Identify which cell holds the provided text, then report its [X, Y] central coordinate. 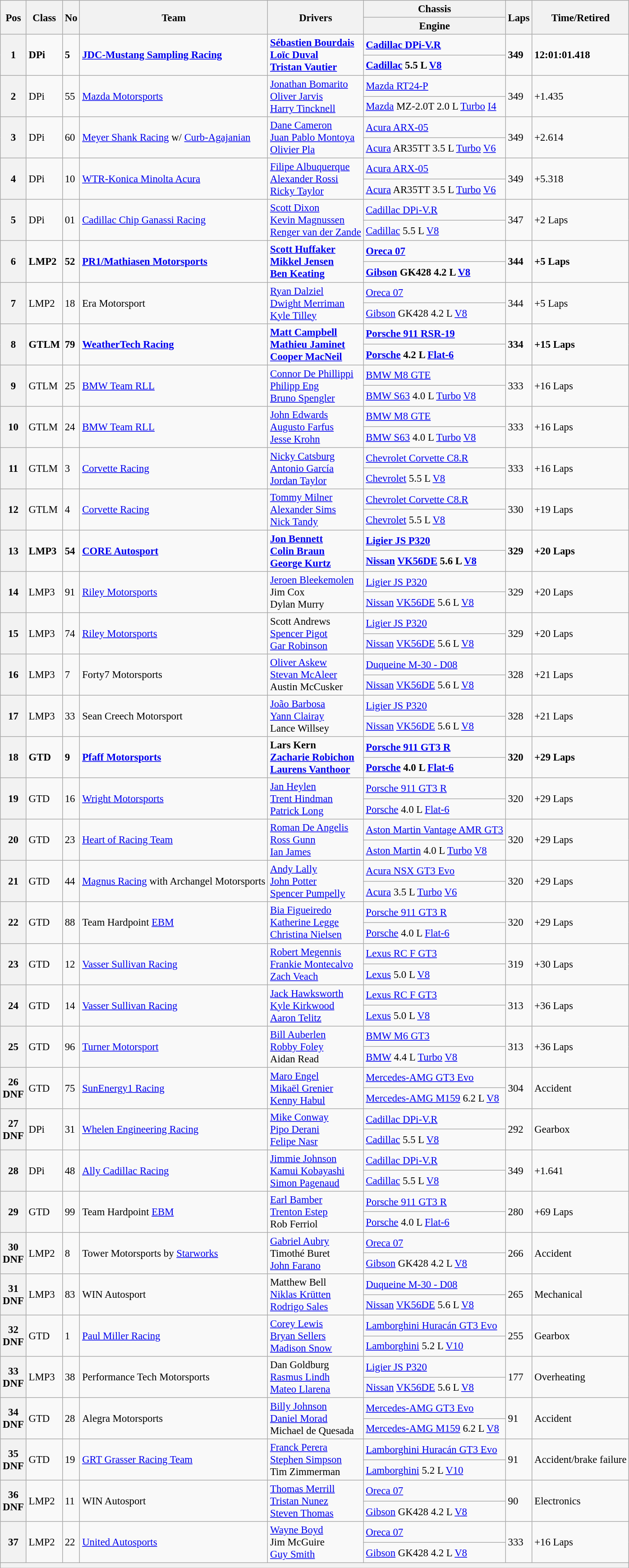
Sébastien Bourdais Loïc Duval Tristan Vautier [316, 55]
330 [519, 510]
74 [71, 633]
Tower Motorsports by Starworks [174, 1253]
Dane Cameron Juan Pablo Montoya Olivier Pla [316, 138]
Matt Campbell Mathieu Jaminet Cooper MacNeil [316, 344]
Jack Hawksworth Kyle Kirkwood Aaron Telitz [316, 1005]
29 [14, 1212]
35DNF [14, 1460]
+30 Laps [581, 964]
266 [519, 1253]
265 [519, 1295]
Thomas Merrill Tristan Nunez Steven Thomas [316, 1501]
37 [14, 1543]
Jan Heylen Trent Hindman Patrick Long [316, 799]
No [71, 17]
Heart of Racing Team [174, 840]
30DNF [14, 1253]
BMW 4.4 L Turbo V8 [435, 1057]
44 [71, 881]
Lars Kern Zacharie Robichon Laurens Vanthoor [316, 757]
Forty7 Motorsports [174, 675]
Acura 3.5 L Turbo V6 [435, 892]
34DNF [14, 1419]
Porsche 911 RSR-19 [435, 334]
Drivers [316, 17]
Roman De Angelis Ross Gunn Ian James [316, 840]
Aston Martin Vantage AMR GT3 [435, 830]
319 [519, 964]
99 [71, 1212]
17 [14, 716]
Accident/brake failure [581, 1460]
Mike Conway Pipo Derani Felipe Nasr [316, 1130]
CORE Autosport [174, 551]
+5.318 [581, 179]
Era Motorsport [174, 303]
Bill Auberlen Robby Foley Aidan Read [316, 1047]
32DNF [14, 1336]
2 [14, 97]
Jimmie Johnson Kamui Kobayashi Simon Pagenaud [316, 1171]
88 [71, 923]
6 [14, 262]
48 [71, 1171]
177 [519, 1377]
Oliver Askew Stevan McAleer Austin McCusker [316, 675]
304 [519, 1088]
Mechanical [581, 1295]
JDC-Mustang Sampling Racing [174, 55]
33DNF [14, 1377]
Chassis [435, 9]
João Barbosa Yann Clairay Lance Willsey [316, 716]
Earl Bamber Trenton Estep Rob Ferriol [316, 1212]
31DNF [14, 1295]
United Autosports [174, 1543]
Jonathan Bomarito Oliver Jarvis Harry Tincknell [316, 97]
Nicky Catsburg Antonio García Jordan Taylor [316, 468]
255 [519, 1336]
Andy Lally John Potter Spencer Pumpelly [316, 881]
Jeroen Bleekemolen Jim Cox Dylan Murry [316, 592]
Wayne Boyd Jim McGuire Guy Smith [316, 1543]
Meyer Shank Racing w/ Curb-Agajanian [174, 138]
Electronics [581, 1501]
Acura NSX GT3 Evo [435, 871]
Franck Perera Stephen Simpson Tim Zimmerman [316, 1460]
79 [71, 344]
20 [14, 840]
Porsche 4.2 L Flat-6 [435, 355]
96 [71, 1047]
60 [71, 138]
Magnus Racing with Archangel Motorsports [174, 881]
Maro Engel Mikaël Grenier Kenny Habul [316, 1088]
Pfaff Motorsports [174, 757]
13 [14, 551]
+1.435 [581, 97]
33 [71, 716]
Aston Martin 4.0 L Turbo V8 [435, 850]
Jon Bennett Colin Braun George Kurtz [316, 551]
75 [71, 1088]
Sean Creech Motorsport [174, 716]
Scott Huffaker Mikkel Jensen Ben Keating [316, 262]
Ryan Dalziel Dwight Merriman Kyle Tilley [316, 303]
Scott Dixon Kevin Magnussen Renger van der Zande [316, 220]
83 [71, 1295]
Robert Megennis Frankie Montecalvo Zach Veach [316, 964]
Corey Lewis Bryan Sellers Madison Snow [316, 1336]
26DNF [14, 1088]
Mazda RT24-P [435, 86]
27DNF [14, 1130]
Mazda Motorsports [174, 97]
Engine [435, 26]
Gabriel Aubry Timothé Buret John Farano [316, 1253]
+2 Laps [581, 220]
90 [519, 1501]
15 [14, 633]
01 [71, 220]
BMW M6 GT3 [435, 1036]
Matthew Bell Niklas Krütten Rodrigo Sales [316, 1295]
Wright Motorsports [174, 799]
WeatherTech Racing [174, 344]
John Edwards Augusto Farfus Jesse Krohn [316, 427]
Scott Andrews Spencer Pigot Gar Robinson [316, 633]
280 [519, 1212]
Overheating [581, 1377]
Connor De Phillippi Philipp Eng Bruno Spengler [316, 386]
Billy Johnson Daniel Morad Michael de Quesada [316, 1419]
12:01:01.418 [581, 55]
Cadillac Chip Ganassi Racing [174, 220]
+15 Laps [581, 344]
31 [71, 1130]
Team [174, 17]
Time/Retired [581, 17]
Mazda MZ-2.0T 2.0 L Turbo I4 [435, 107]
292 [519, 1130]
WTR-Konica Minolta Acura [174, 179]
21 [14, 881]
Class [44, 17]
+19 Laps [581, 510]
Pos [14, 17]
Whelen Engineering Racing [174, 1130]
Tommy Milner Alexander Sims Nick Tandy [316, 510]
36DNF [14, 1501]
347 [519, 220]
Bia Figueiredo Katherine Legge Christina Nielsen [316, 923]
Laps [519, 17]
Filipe Albuquerque Alexander Rossi Ricky Taylor [316, 179]
38 [71, 1377]
+69 Laps [581, 1212]
Performance Tech Motorsports [174, 1377]
Ally Cadillac Racing [174, 1171]
55 [71, 97]
Paul Miller Racing [174, 1336]
54 [71, 551]
Alegra Motorsports [174, 1419]
334 [519, 344]
+1.641 [581, 1171]
PR1/Mathiasen Motorsports [174, 262]
+2.614 [581, 138]
52 [71, 262]
GRT Grasser Racing Team [174, 1460]
Turner Motorsport [174, 1047]
SunEnergy1 Racing [174, 1088]
Dan Goldburg Rasmus Lindh Mateo Llarena [316, 1377]
